From the cell containing the given text, extract its center point as [X, Y] coordinate. 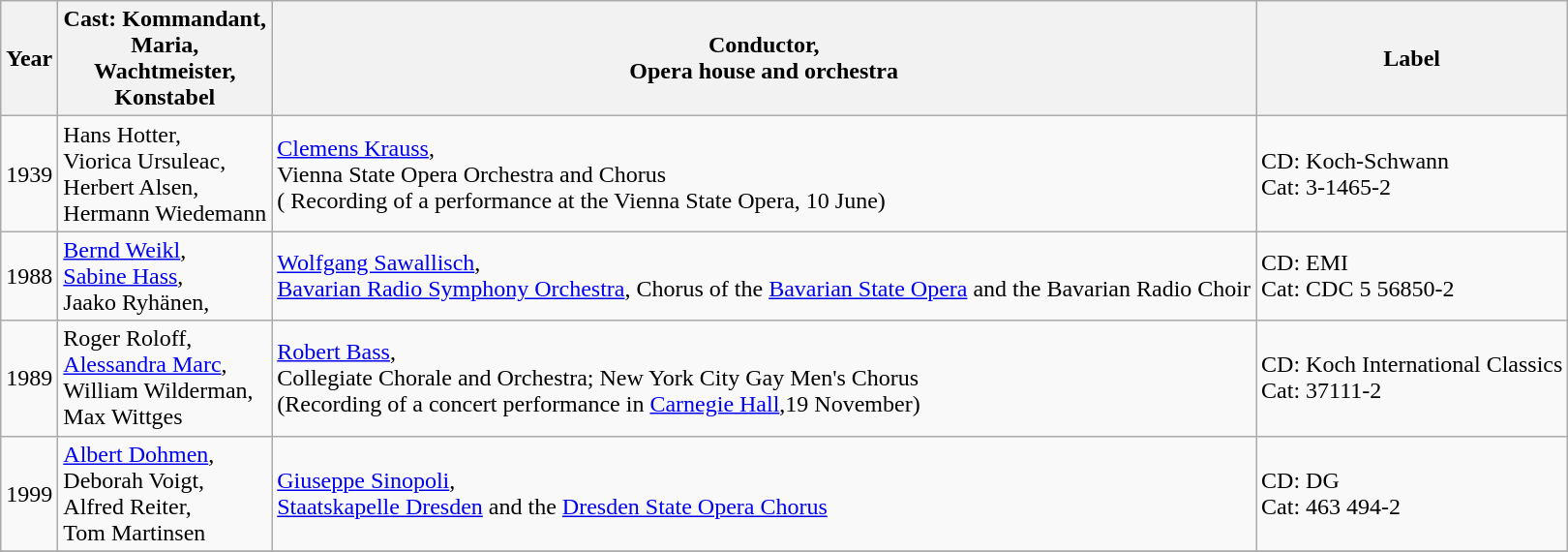
CD: EMI Cat: CDC 5 56850-2 [1412, 276]
Conductor,Opera house and orchestra [765, 58]
Roger Roloff,Alessandra Marc,William Wilderman,Max Wittges [165, 378]
1989 [29, 378]
Giuseppe Sinopoli,Staatskapelle Dresden and the Dresden State Opera Chorus [765, 494]
CD: DG Cat: 463 494-2 [1412, 494]
Bernd Weikl,Sabine Hass,Jaako Ryhänen, [165, 276]
Robert Bass, Collegiate Chorale and Orchestra; New York City Gay Men's Chorus(Recording of a concert performance in Carnegie Hall,19 November) [765, 378]
Wolfgang Sawallisch,Bavarian Radio Symphony Orchestra, Chorus of the Bavarian State Opera and the Bavarian Radio Choir [765, 276]
Cast: Kommandant,Maria,Wachtmeister,Konstabel [165, 58]
Albert Dohmen,Deborah Voigt,Alfred Reiter,Tom Martinsen [165, 494]
CD: Koch International ClassicsCat: 37111-2 [1412, 378]
1939 [29, 174]
Label [1412, 58]
Clemens Krauss,Vienna State Opera Orchestra and Chorus( Recording of a performance at the Vienna State Opera, 10 June) [765, 174]
Year [29, 58]
CD: Koch-SchwannCat: 3-1465-2 [1412, 174]
1988 [29, 276]
1999 [29, 494]
Hans Hotter,Viorica Ursuleac,Herbert Alsen,Hermann Wiedemann [165, 174]
